Pinpoint the cell where the given text exists, returning its [x, y] midpoint coordinate. 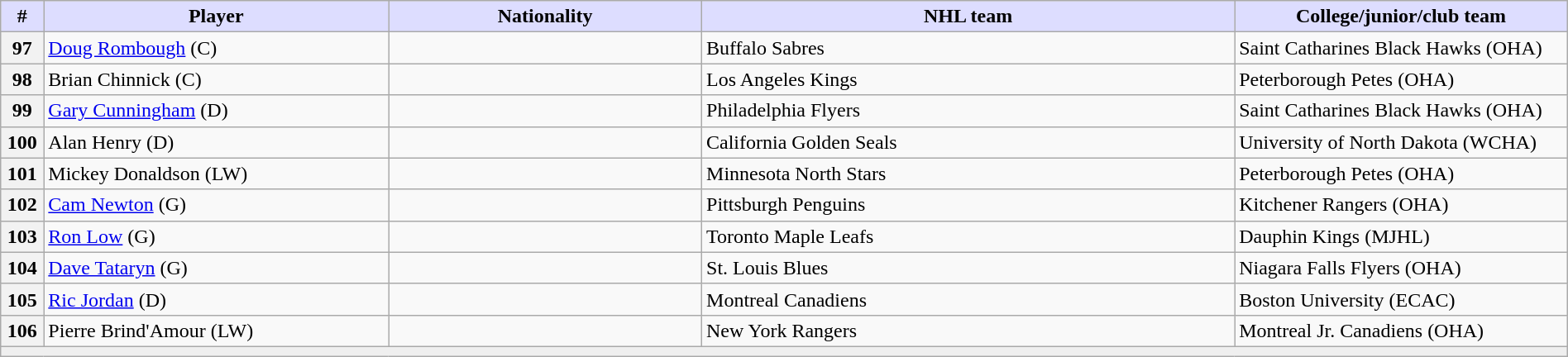
102 [22, 205]
Pittsburgh Penguins [968, 205]
Los Angeles Kings [968, 79]
104 [22, 268]
Minnesota North Stars [968, 174]
Mickey Donaldson (LW) [217, 174]
New York Rangers [968, 331]
Brian Chinnick (C) [217, 79]
Montreal Jr. Canadiens (OHA) [1401, 331]
Philadelphia Flyers [968, 111]
Ric Jordan (D) [217, 299]
97 [22, 48]
106 [22, 331]
Dave Tataryn (G) [217, 268]
Cam Newton (G) [217, 205]
Alan Henry (D) [217, 142]
Ron Low (G) [217, 236]
Niagara Falls Flyers (OHA) [1401, 268]
St. Louis Blues [968, 268]
98 [22, 79]
# [22, 17]
Pierre Brind'Amour (LW) [217, 331]
California Golden Seals [968, 142]
99 [22, 111]
Dauphin Kings (MJHL) [1401, 236]
College/junior/club team [1401, 17]
University of North Dakota (WCHA) [1401, 142]
100 [22, 142]
101 [22, 174]
Buffalo Sabres [968, 48]
Boston University (ECAC) [1401, 299]
Toronto Maple Leafs [968, 236]
Montreal Canadiens [968, 299]
Player [217, 17]
NHL team [968, 17]
Nationality [546, 17]
103 [22, 236]
Kitchener Rangers (OHA) [1401, 205]
Gary Cunningham (D) [217, 111]
Doug Rombough (C) [217, 48]
105 [22, 299]
